Search for the cell housing the specified text and yield its (X, Y) center coordinate. 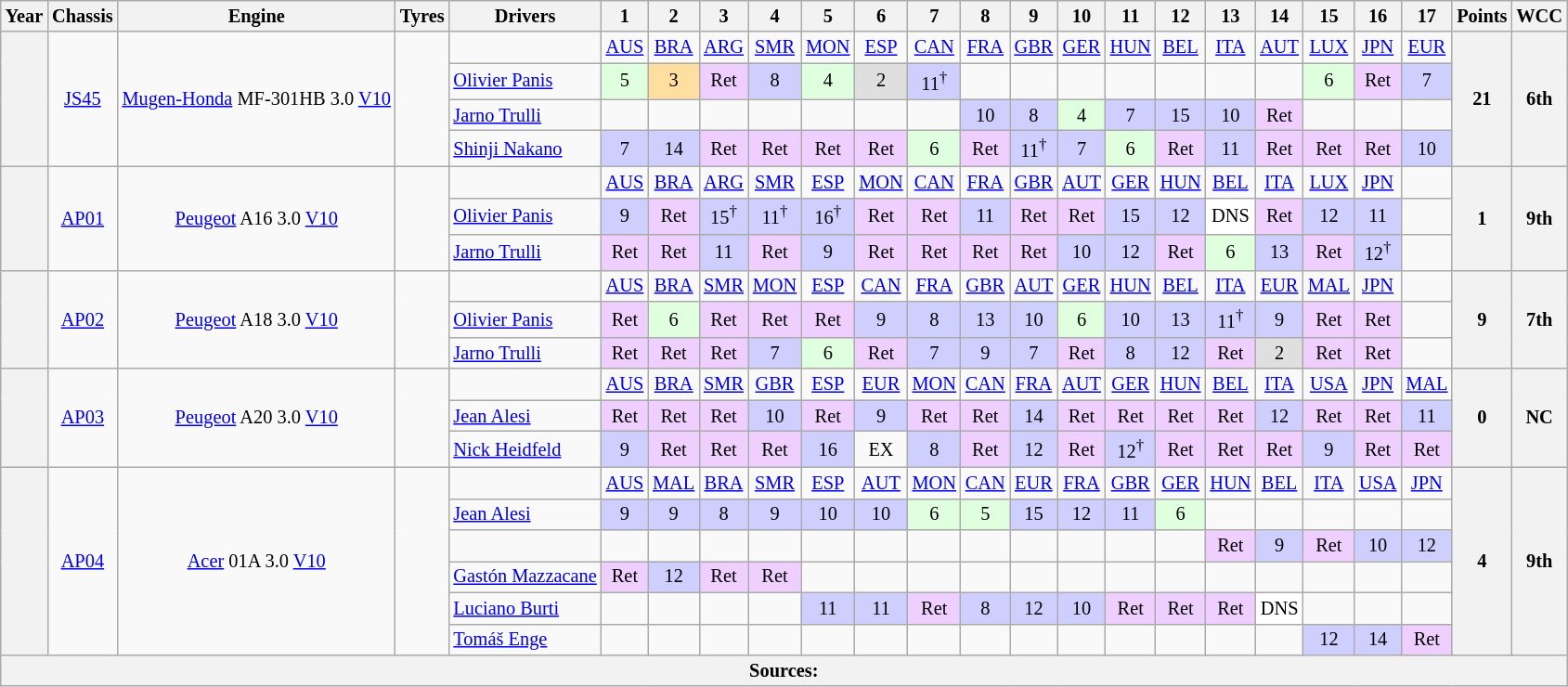
Gastón Mazzacane (525, 577)
Sources: (784, 670)
Luciano Burti (525, 608)
7th (1539, 319)
EX (880, 449)
AP01 (82, 218)
Peugeot A18 3.0 V10 (256, 319)
AP04 (82, 561)
16† (828, 215)
Tyres (422, 16)
Drivers (525, 16)
Shinji Nakano (525, 149)
WCC (1539, 16)
Tomáš Enge (525, 640)
AP03 (82, 418)
JS45 (82, 98)
NC (1539, 418)
Chassis (82, 16)
Peugeot A20 3.0 V10 (256, 418)
15† (724, 215)
AP02 (82, 319)
21 (1482, 98)
Acer 01A 3.0 V10 (256, 561)
Peugeot A16 3.0 V10 (256, 218)
0 (1482, 418)
Mugen-Honda MF-301HB 3.0 V10 (256, 98)
Nick Heidfeld (525, 449)
Points (1482, 16)
17 (1426, 16)
6th (1539, 98)
Year (24, 16)
Engine (256, 16)
